Detect which cell encompasses the target text, then output its [X, Y] center coordinate. 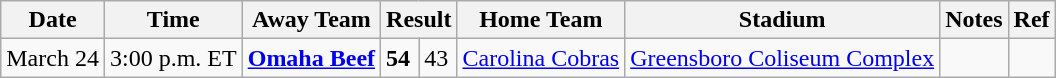
Ref [1032, 20]
54 [400, 58]
Stadium [782, 20]
Result [419, 20]
Carolina Cobras [541, 58]
Notes [974, 20]
Time [173, 20]
Away Team [311, 20]
March 24 [53, 58]
Date [53, 20]
Greensboro Coliseum Complex [782, 58]
3:00 p.m. ET [173, 58]
Omaha Beef [311, 58]
43 [438, 58]
Home Team [541, 20]
